Output the [X, Y] coordinate of the center of the cell containing the given text.  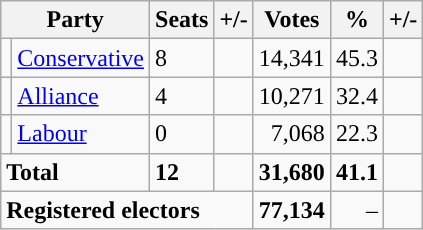
Votes [292, 20]
14,341 [292, 58]
7,068 [292, 134]
0 [182, 134]
31,680 [292, 172]
12 [182, 172]
41.1 [356, 172]
8 [182, 58]
77,134 [292, 210]
% [356, 20]
22.3 [356, 134]
Party [76, 20]
Seats [182, 20]
– [356, 210]
Registered electors [128, 210]
10,271 [292, 96]
Labour [81, 134]
45.3 [356, 58]
Conservative [81, 58]
Alliance [81, 96]
4 [182, 96]
32.4 [356, 96]
Total [76, 172]
